Output the [x, y] coordinate of the center of the cell containing the given text.  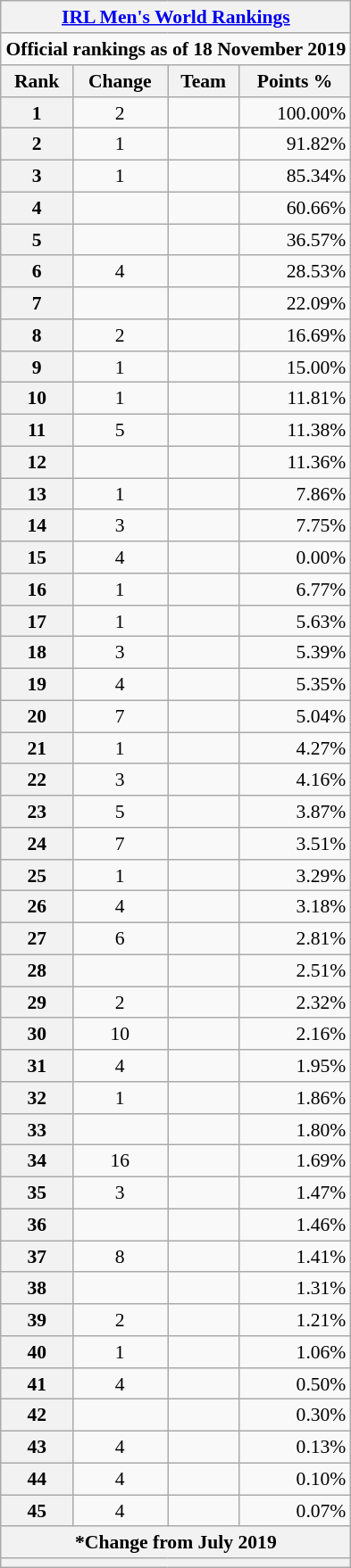
5.39% [295, 653]
1.21% [295, 1320]
21 [37, 748]
40 [37, 1352]
16.69% [295, 335]
1.31% [295, 1288]
42 [37, 1415]
31 [37, 1066]
1.80% [295, 1129]
30 [37, 1034]
39 [37, 1320]
1.86% [295, 1098]
20 [37, 716]
IRL Men's World Rankings [175, 17]
3.87% [295, 812]
6.77% [295, 590]
4.27% [295, 748]
0.13% [295, 1447]
32 [37, 1098]
Rank [37, 81]
7.86% [295, 494]
18 [37, 653]
60.66% [295, 208]
15.00% [295, 367]
1.06% [295, 1352]
22 [37, 780]
9 [37, 367]
1.69% [295, 1161]
19 [37, 684]
3.51% [295, 844]
15 [37, 557]
7.75% [295, 525]
85.34% [295, 176]
29 [37, 1003]
27 [37, 938]
14 [37, 525]
Team [204, 81]
43 [37, 1447]
0.00% [295, 557]
0.07% [295, 1511]
0.30% [295, 1415]
1.41% [295, 1257]
37 [37, 1257]
36 [37, 1225]
1.95% [295, 1066]
11 [37, 430]
24 [37, 844]
3.29% [295, 875]
11.81% [295, 399]
2.81% [295, 938]
35 [37, 1193]
11.36% [295, 462]
5.04% [295, 716]
13 [37, 494]
5.63% [295, 621]
Change [120, 81]
45 [37, 1511]
38 [37, 1288]
23 [37, 812]
4.16% [295, 780]
28.53% [295, 271]
5.35% [295, 684]
33 [37, 1129]
1.46% [295, 1225]
12 [37, 462]
Points % [295, 81]
11.38% [295, 430]
2.51% [295, 970]
100.00% [295, 112]
0.10% [295, 1479]
26 [37, 907]
0.50% [295, 1383]
3.18% [295, 907]
44 [37, 1479]
36.57% [295, 240]
91.82% [295, 144]
2.16% [295, 1034]
22.09% [295, 303]
17 [37, 621]
34 [37, 1161]
41 [37, 1383]
1.47% [295, 1193]
2.32% [295, 1003]
Official rankings as of 18 November 2019 [175, 49]
28 [37, 970]
25 [37, 875]
*Change from July 2019 [175, 1542]
